From the cell containing the given text, extract its center point as (x, y) coordinate. 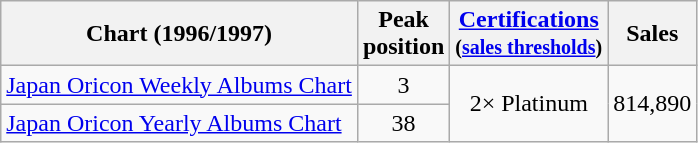
Sales (652, 34)
Peakposition (403, 34)
3 (403, 85)
Certifications(sales thresholds) (529, 34)
Japan Oricon Weekly Albums Chart (180, 85)
38 (403, 123)
Chart (1996/1997) (180, 34)
2× Platinum (529, 104)
814,890 (652, 104)
Japan Oricon Yearly Albums Chart (180, 123)
